Locate the cell with the specified text and output its [x, y] center coordinate. 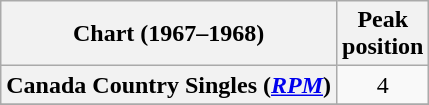
Canada Country Singles (RPM) [169, 85]
Chart (1967–1968) [169, 34]
4 [383, 85]
Peakposition [383, 34]
